Search for the cell housing the specified text and yield its (x, y) center coordinate. 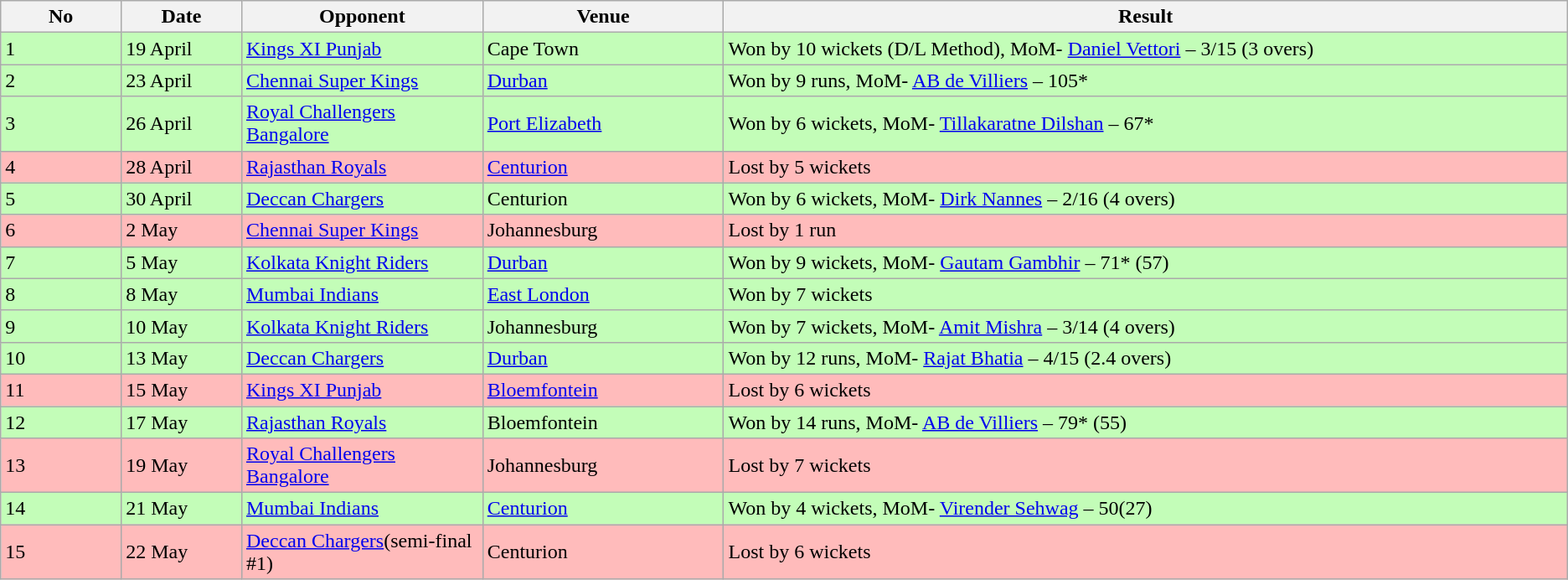
8 May (182, 294)
10 (61, 358)
30 April (182, 199)
Won by 4 wickets, MoM- Virender Sehwag – 50(27) (1146, 509)
Won by 10 wickets (D/L Method), MoM- Daniel Vettori – 3/15 (3 overs) (1146, 49)
No (61, 17)
23 April (182, 80)
2 May (182, 230)
Lost by 1 run (1146, 230)
Won by 14 runs, MoM- AB de Villiers – 79* (55) (1146, 422)
Port Elizabeth (603, 124)
4 (61, 167)
Won by 6 wickets, MoM- Tillakaratne Dilshan – 67* (1146, 124)
10 May (182, 326)
7 (61, 262)
26 April (182, 124)
5 (61, 199)
East London (603, 294)
17 May (182, 422)
Result (1146, 17)
Won by 9 wickets, MoM- Gautam Gambhir – 71* (57) (1146, 262)
Opponent (362, 17)
13 (61, 466)
3 (61, 124)
Venue (603, 17)
Date (182, 17)
28 April (182, 167)
Cape Town (603, 49)
9 (61, 326)
Won by 12 runs, MoM- Rajat Bhatia – 4/15 (2.4 overs) (1146, 358)
Won by 7 wickets (1146, 294)
12 (61, 422)
11 (61, 390)
22 May (182, 552)
13 May (182, 358)
1 (61, 49)
14 (61, 509)
19 May (182, 466)
Won by 7 wickets, MoM- Amit Mishra – 3/14 (4 overs) (1146, 326)
15 (61, 552)
21 May (182, 509)
8 (61, 294)
2 (61, 80)
Deccan Chargers(semi-final #1) (362, 552)
Lost by 5 wickets (1146, 167)
19 April (182, 49)
15 May (182, 390)
Won by 9 runs, MoM- AB de Villiers – 105* (1146, 80)
6 (61, 230)
Lost by 7 wickets (1146, 466)
Won by 6 wickets, MoM- Dirk Nannes – 2/16 (4 overs) (1146, 199)
5 May (182, 262)
